Output the [x, y] coordinate of the center of the cell containing the given text.  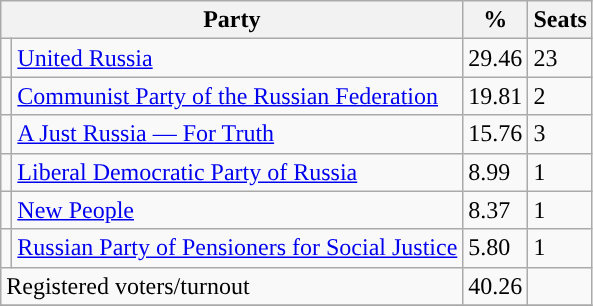
8.37 [496, 210]
19.81 [496, 96]
3 [560, 134]
A Just Russia — For Truth [238, 134]
Liberal Democratic Party of Russia [238, 172]
Party [232, 20]
New People [238, 210]
23 [560, 58]
8.99 [496, 172]
2 [560, 96]
United Russia [238, 58]
40.26 [496, 286]
Russian Party of Pensioners for Social Justice [238, 248]
Seats [560, 20]
% [496, 20]
Registered voters/turnout [232, 286]
5.80 [496, 248]
29.46 [496, 58]
15.76 [496, 134]
Communist Party of the Russian Federation [238, 96]
